Scan for the cell matching the given text and deliver its [X, Y] coordinate at center. 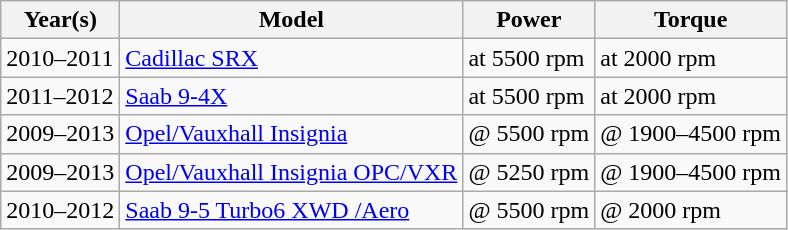
Saab 9-4X [292, 96]
Power [529, 20]
2011–2012 [60, 96]
Opel/Vauxhall Insignia [292, 134]
Torque [691, 20]
Saab 9-5 Turbo6 XWD /Aero [292, 210]
Model [292, 20]
2010–2011 [60, 58]
@ 2000 rpm [691, 210]
Year(s) [60, 20]
@ 5250 rpm [529, 172]
Opel/Vauxhall Insignia OPC/VXR [292, 172]
Cadillac SRX [292, 58]
2010–2012 [60, 210]
